Find where the given text appears and provide that cell's center as (x, y) coordinate. 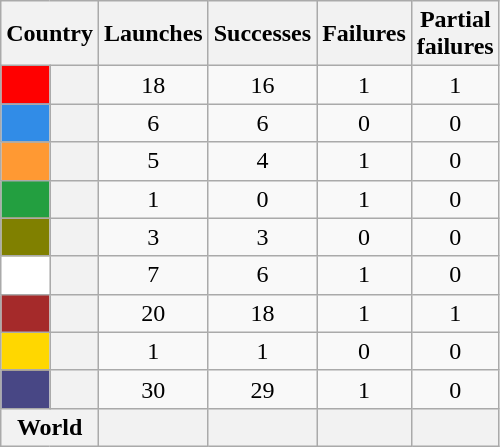
4 (262, 161)
7 (153, 275)
16 (262, 85)
World (50, 427)
Country (50, 34)
20 (153, 313)
Partial failures (455, 34)
Failures (364, 34)
5 (153, 161)
Successes (262, 34)
29 (262, 389)
30 (153, 389)
Launches (153, 34)
